Return the [x, y] coordinate for the center point of the cell that contains the specified text.  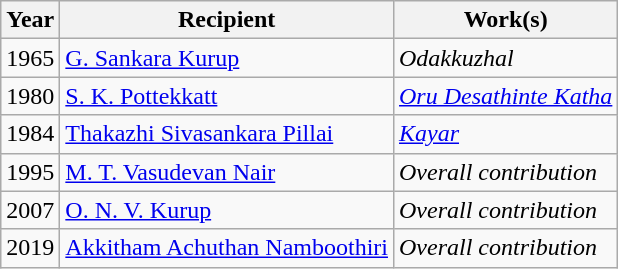
Year [30, 20]
1984 [30, 134]
G. Sankara Kurup [227, 58]
1980 [30, 96]
Oru Desathinte Katha [505, 96]
M. T. Vasudevan Nair [227, 172]
Kayar [505, 134]
1995 [30, 172]
2019 [30, 248]
1965 [30, 58]
2007 [30, 210]
Odakkuzhal [505, 58]
S. K. Pottekkatt [227, 96]
Work(s) [505, 20]
Akkitham Achuthan Namboothiri [227, 248]
Thakazhi Sivasankara Pillai [227, 134]
Recipient [227, 20]
O. N. V. Kurup [227, 210]
